Return the (X, Y) coordinate for the center point of the cell that contains the specified text.  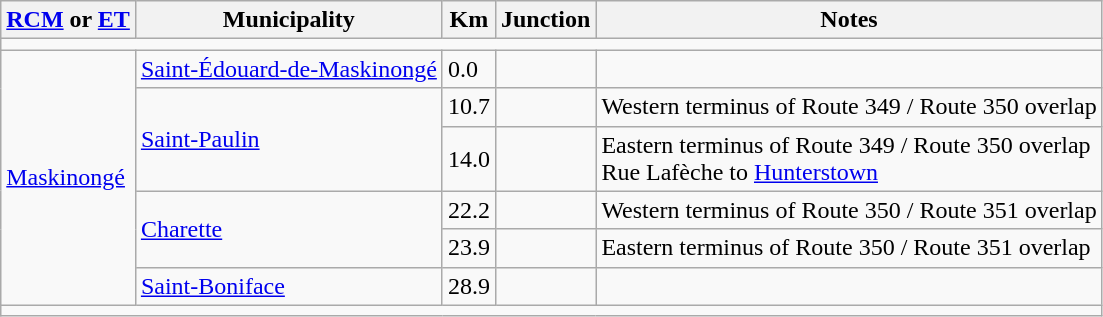
Km (468, 20)
Junction (545, 20)
14.0 (468, 158)
Charette (288, 229)
Western terminus of Route 349 / Route 350 overlap (849, 107)
Saint-Édouard-de-Maskinongé (288, 69)
22.2 (468, 210)
10.7 (468, 107)
Eastern terminus of Route 349 / Route 350 overlapRue Lafèche to Hunterstown (849, 158)
Western terminus of Route 350 / Route 351 overlap (849, 210)
Saint-Boniface (288, 286)
Eastern terminus of Route 350 / Route 351 overlap (849, 248)
23.9 (468, 248)
RCM or ET (68, 20)
0.0 (468, 69)
Municipality (288, 20)
28.9 (468, 286)
Maskinongé (68, 178)
Notes (849, 20)
Saint-Paulin (288, 140)
